Return (x, y) of the center of cell containing provided text 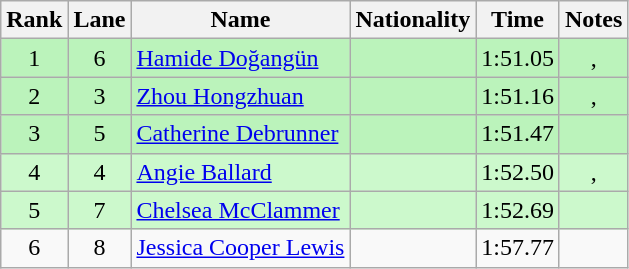
Rank (34, 20)
1:52.50 (518, 172)
1:51.47 (518, 134)
Time (518, 20)
1 (34, 58)
Notes (593, 20)
Hamide Doğangün (240, 58)
1:57.77 (518, 248)
Jessica Cooper Lewis (240, 248)
7 (100, 210)
8 (100, 248)
2 (34, 96)
Catherine Debrunner (240, 134)
1:52.69 (518, 210)
Name (240, 20)
Chelsea McClammer (240, 210)
1:51.16 (518, 96)
Lane (100, 20)
Angie Ballard (240, 172)
Nationality (413, 20)
Zhou Hongzhuan (240, 96)
1:51.05 (518, 58)
